For the text-containing cell, return its midpoint in [X, Y] coordinate format. 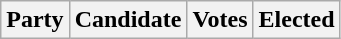
Elected [296, 20]
Party [35, 20]
Votes [220, 20]
Candidate [128, 20]
